Extract the (X, Y) coordinate from the center of the cell holding the provided text.  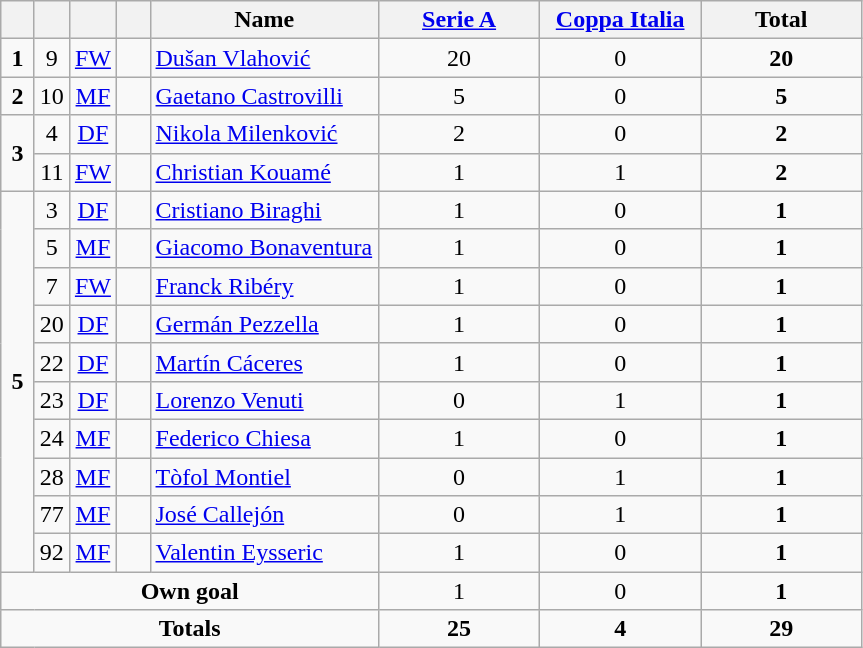
23 (52, 400)
Coppa Italia (620, 20)
Total (782, 20)
Martín Cáceres (264, 362)
Nikola Milenković (264, 134)
Germán Pezzella (264, 324)
Lorenzo Venuti (264, 400)
José Callejón (264, 515)
11 (52, 172)
Serie A (460, 20)
Dušan Vlahović (264, 58)
92 (52, 553)
Cristiano Biraghi (264, 210)
24 (52, 438)
Name (264, 20)
Christian Kouamé (264, 172)
Tòfol Montiel (264, 477)
25 (460, 629)
22 (52, 362)
Totals (190, 629)
Franck Ribéry (264, 286)
10 (52, 96)
77 (52, 515)
28 (52, 477)
Giacomo Bonaventura (264, 248)
Gaetano Castrovilli (264, 96)
7 (52, 286)
29 (782, 629)
Valentin Eysseric (264, 553)
Own goal (190, 591)
Federico Chiesa (264, 438)
9 (52, 58)
